Capture the cell that displays the provided text and extract its [X, Y] central coordinate. 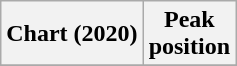
Chart (2020) [72, 34]
Peakposition [189, 34]
